Provide the [X, Y] coordinate of the cell's center where the given text is located.  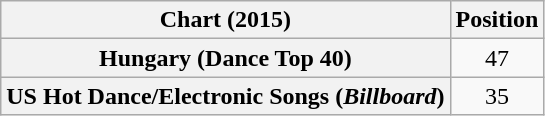
Chart (2015) [226, 20]
US Hot Dance/Electronic Songs (Billboard) [226, 96]
35 [497, 96]
47 [497, 58]
Position [497, 20]
Hungary (Dance Top 40) [226, 58]
